Provide the [X, Y] coordinate of the cell's center where the given text is located.  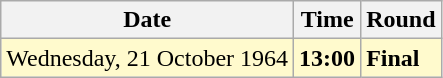
Date [148, 20]
Time [328, 20]
13:00 [328, 58]
Round [401, 20]
Final [401, 58]
Wednesday, 21 October 1964 [148, 58]
